Output the [x, y] coordinate of the center of the cell containing the given text.  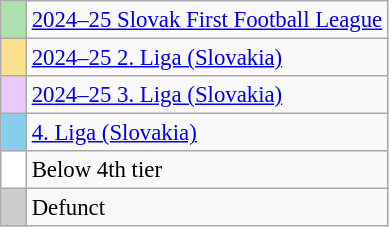
4. Liga (Slovakia) [206, 133]
2024–25 3. Liga (Slovakia) [206, 95]
2024–25 Slovak First Football League [206, 20]
Below 4th tier [206, 170]
2024–25 2. Liga (Slovakia) [206, 58]
Defunct [206, 208]
